Identify which cell holds the provided text, then report its [X, Y] central coordinate. 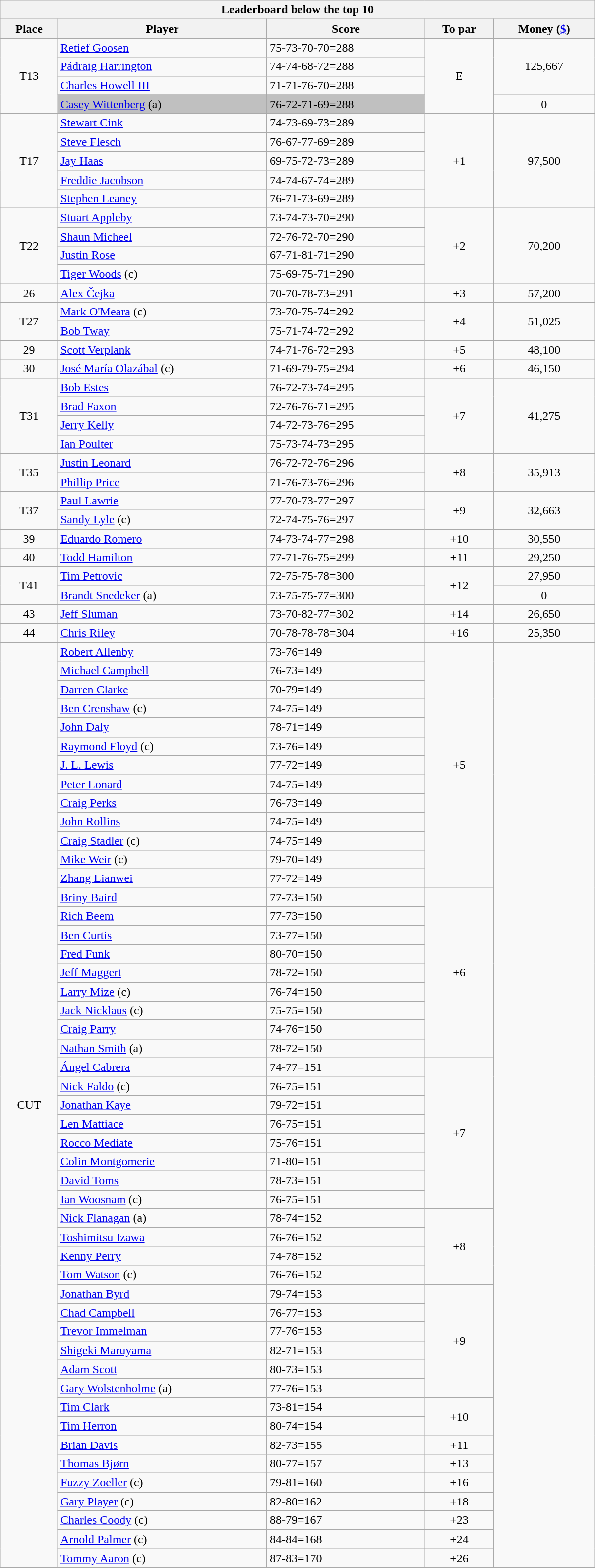
29 [29, 350]
Bob Tway [162, 331]
Thomas Bjørn [162, 1464]
John Rollins [162, 821]
Nick Flanagan (a) [162, 1218]
27,950 [544, 576]
72-74-75-76=297 [346, 519]
74-73-74-77=298 [346, 538]
+13 [459, 1464]
125,667 [544, 66]
Freddie Jacobson [162, 180]
Rocco Mediate [162, 1142]
80-70=150 [346, 954]
Phillip Price [162, 482]
79-74=153 [346, 1294]
73-70-75-74=292 [346, 312]
51,025 [544, 321]
67-71-81-71=290 [346, 255]
+12 [459, 586]
77-70-73-77=297 [346, 501]
82-73=155 [346, 1445]
78-74=152 [346, 1218]
T13 [29, 76]
29,250 [544, 558]
Sandy Lyle (c) [162, 519]
Raymond Floyd (c) [162, 746]
41,275 [544, 416]
T27 [29, 321]
Kenny Perry [162, 1256]
43 [29, 614]
T37 [29, 510]
Tiger Woods (c) [162, 274]
José María Olazábal (c) [162, 369]
80-73=153 [346, 1369]
Chris Riley [162, 633]
40 [29, 558]
Jonathan Byrd [162, 1294]
Leaderboard below the top 10 [297, 10]
78-71=149 [346, 727]
Stuart Appleby [162, 217]
Tommy Aaron (c) [162, 1558]
Casey Wittenberg (a) [162, 104]
+4 [459, 321]
Score [346, 29]
87-83=170 [346, 1558]
80-74=154 [346, 1426]
Toshimitsu Izawa [162, 1237]
Pádraig Harrington [162, 66]
E [459, 76]
70-78-78-78=304 [346, 633]
72-75-75-78=300 [346, 576]
71-71-76-70=288 [346, 85]
73-75-75-77=300 [346, 595]
T35 [29, 472]
+1 [459, 161]
76-74=150 [346, 992]
79-72=151 [346, 1105]
39 [29, 538]
Nathan Smith (a) [162, 1048]
76-71-73-69=289 [346, 198]
Darren Clarke [162, 690]
80-77=157 [346, 1464]
+14 [459, 614]
Tim Petrovic [162, 576]
T17 [29, 161]
Craig Parry [162, 1029]
71-76-73-76=296 [346, 482]
J. L. Lewis [162, 765]
72-76-76-71=295 [346, 406]
72-76-72-70=290 [346, 237]
Fred Funk [162, 954]
T22 [29, 246]
Shigeki Maruyama [162, 1350]
Justin Leonard [162, 463]
Player [162, 29]
32,663 [544, 510]
Ángel Cabrera [162, 1067]
Fuzzy Zoeller (c) [162, 1483]
Alex Čejka [162, 293]
+18 [459, 1502]
Charles Howell III [162, 85]
Briny Baird [162, 897]
Gary Wolstenholme (a) [162, 1388]
John Daly [162, 727]
76-72-71-69=288 [346, 104]
57,200 [544, 293]
35,913 [544, 472]
79-70=149 [346, 860]
48,100 [544, 350]
Steve Flesch [162, 142]
Stewart Cink [162, 123]
Jack Nicklaus (c) [162, 1010]
Len Mattiace [162, 1124]
74-71-76-72=293 [346, 350]
73-81=154 [346, 1407]
Tim Clark [162, 1407]
+24 [459, 1539]
Brian Davis [162, 1445]
75-73-70-70=288 [346, 48]
+26 [459, 1558]
Craig Stadler (c) [162, 841]
Tom Watson (c) [162, 1275]
74-72-73-76=295 [346, 425]
70,200 [544, 246]
Gary Player (c) [162, 1502]
26,650 [544, 614]
73-77=150 [346, 935]
77-71-76-75=299 [346, 558]
Ian Woosnam (c) [162, 1199]
Brad Faxon [162, 406]
71-80=151 [346, 1162]
79-81=160 [346, 1483]
74-74-68-72=288 [346, 66]
30,550 [544, 538]
T31 [29, 416]
82-71=153 [346, 1350]
David Toms [162, 1181]
CUT [29, 1105]
75-69-75-71=290 [346, 274]
76-72-72-76=296 [346, 463]
Chad Campbell [162, 1313]
97,500 [544, 161]
+23 [459, 1520]
74-76=150 [346, 1029]
Jeff Maggert [162, 973]
Paul Lawrie [162, 501]
Eduardo Romero [162, 538]
Mike Weir (c) [162, 860]
75-75=150 [346, 1010]
Mark O'Meara (c) [162, 312]
Stephen Leaney [162, 198]
Michael Campbell [162, 671]
Ben Crenshaw (c) [162, 708]
Charles Coody (c) [162, 1520]
Brandt Snedeker (a) [162, 595]
76-77=153 [346, 1313]
Craig Perks [162, 803]
Zhang Lianwei [162, 878]
76-67-77-69=289 [346, 142]
Arnold Palmer (c) [162, 1539]
Money ($) [544, 29]
T41 [29, 586]
78-73=151 [346, 1181]
69-75-72-73=289 [346, 161]
Bob Estes [162, 387]
26 [29, 293]
30 [29, 369]
Rich Beem [162, 916]
Colin Montgomerie [162, 1162]
Robert Allenby [162, 652]
44 [29, 633]
25,350 [544, 633]
75-73-74-73=295 [346, 444]
Larry Mize (c) [162, 992]
73-74-73-70=290 [346, 217]
To par [459, 29]
70-70-78-73=291 [346, 293]
82-80=162 [346, 1502]
Adam Scott [162, 1369]
+2 [459, 246]
Jeff Sluman [162, 614]
46,150 [544, 369]
76-72-73-74=295 [346, 387]
Ian Poulter [162, 444]
84-84=168 [346, 1539]
Jonathan Kaye [162, 1105]
Ben Curtis [162, 935]
Nick Faldo (c) [162, 1086]
Jerry Kelly [162, 425]
75-71-74-72=292 [346, 331]
Shaun Micheel [162, 237]
Tim Herron [162, 1426]
+3 [459, 293]
75-76=151 [346, 1142]
73-70-82-77=302 [346, 614]
74-77=151 [346, 1067]
Retief Goosen [162, 48]
74-73-69-73=289 [346, 123]
88-79=167 [346, 1520]
74-78=152 [346, 1256]
Todd Hamilton [162, 558]
74-74-67-74=289 [346, 180]
71-69-79-75=294 [346, 369]
Justin Rose [162, 255]
Trevor Immelman [162, 1331]
Scott Verplank [162, 350]
Jay Haas [162, 161]
70-79=149 [346, 690]
Place [29, 29]
Peter Lonard [162, 784]
